Extract the [x, y] coordinate from the center of the cell holding the provided text.  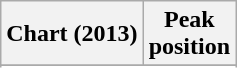
Chart (2013) [72, 34]
Peakposition [189, 34]
